Extract the [x, y] coordinate from the center of the cell holding the provided text.  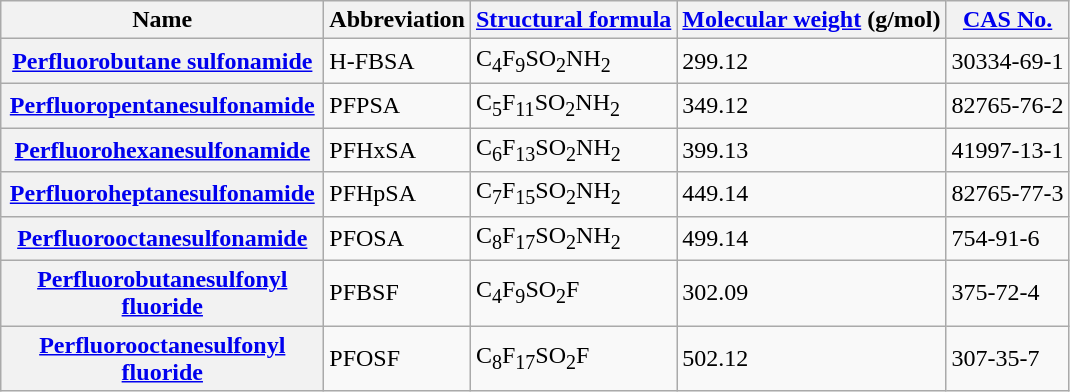
C4F9SO2F [573, 294]
349.12 [812, 105]
499.14 [812, 238]
PFPSA [398, 105]
449.14 [812, 194]
C4F9SO2NH2 [573, 61]
Perfluoropentanesulfonamide [162, 105]
Perfluorobutanesulfonyl fluoride [162, 294]
C5F11SO2NH2 [573, 105]
299.12 [812, 61]
C6F13SO2NH2 [573, 150]
C8F17SO2F [573, 358]
Perfluoroheptanesulfonamide [162, 194]
Molecular weight (g/mol) [812, 20]
399.13 [812, 150]
PFHpSA [398, 194]
CAS No. [1008, 20]
Perfluorobutane sulfonamide [162, 61]
502.12 [812, 358]
Perfluorohexanesulfonamide [162, 150]
PFBSF [398, 294]
H-FBSA [398, 61]
82765-76-2 [1008, 105]
PFOSA [398, 238]
82765-77-3 [1008, 194]
PFHxSA [398, 150]
302.09 [812, 294]
C7F15SO2NH2 [573, 194]
307-35-7 [1008, 358]
Structural formula [573, 20]
754-91-6 [1008, 238]
30334-69-1 [1008, 61]
Perfluorooctanesulfonamide [162, 238]
C8F17SO2NH2 [573, 238]
375-72-4 [1008, 294]
PFOSF [398, 358]
Perfluorooctanesulfonyl fluoride [162, 358]
Abbreviation [398, 20]
Name [162, 20]
41997-13-1 [1008, 150]
